Extract the (X, Y) coordinate from the center of the cell holding the provided text.  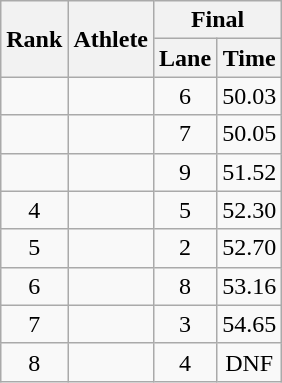
9 (186, 172)
Lane (186, 58)
Time (250, 58)
Athlete (111, 39)
53.16 (250, 286)
2 (186, 248)
54.65 (250, 324)
DNF (250, 362)
52.70 (250, 248)
Final (218, 20)
51.52 (250, 172)
3 (186, 324)
Rank (34, 39)
50.03 (250, 96)
50.05 (250, 134)
52.30 (250, 210)
